Determine the [X, Y] coordinate at the center of the cell enclosing the given text.  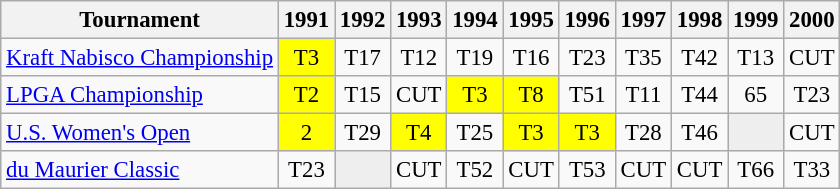
U.S. Women's Open [140, 133]
65 [756, 95]
T4 [419, 133]
T17 [363, 58]
Kraft Nabisco Championship [140, 58]
LPGA Championship [140, 95]
1999 [756, 20]
du Maurier Classic [140, 170]
T13 [756, 58]
Tournament [140, 20]
T29 [363, 133]
T25 [475, 133]
1991 [306, 20]
1996 [587, 20]
T46 [699, 133]
1998 [699, 20]
T19 [475, 58]
T11 [643, 95]
1995 [531, 20]
T52 [475, 170]
2 [306, 133]
T51 [587, 95]
1997 [643, 20]
T28 [643, 133]
T12 [419, 58]
1994 [475, 20]
T66 [756, 170]
T42 [699, 58]
1993 [419, 20]
1992 [363, 20]
T33 [812, 170]
T44 [699, 95]
2000 [812, 20]
T8 [531, 95]
T2 [306, 95]
T16 [531, 58]
T15 [363, 95]
T35 [643, 58]
T53 [587, 170]
